Locate the cell with the specified text and output its [x, y] center coordinate. 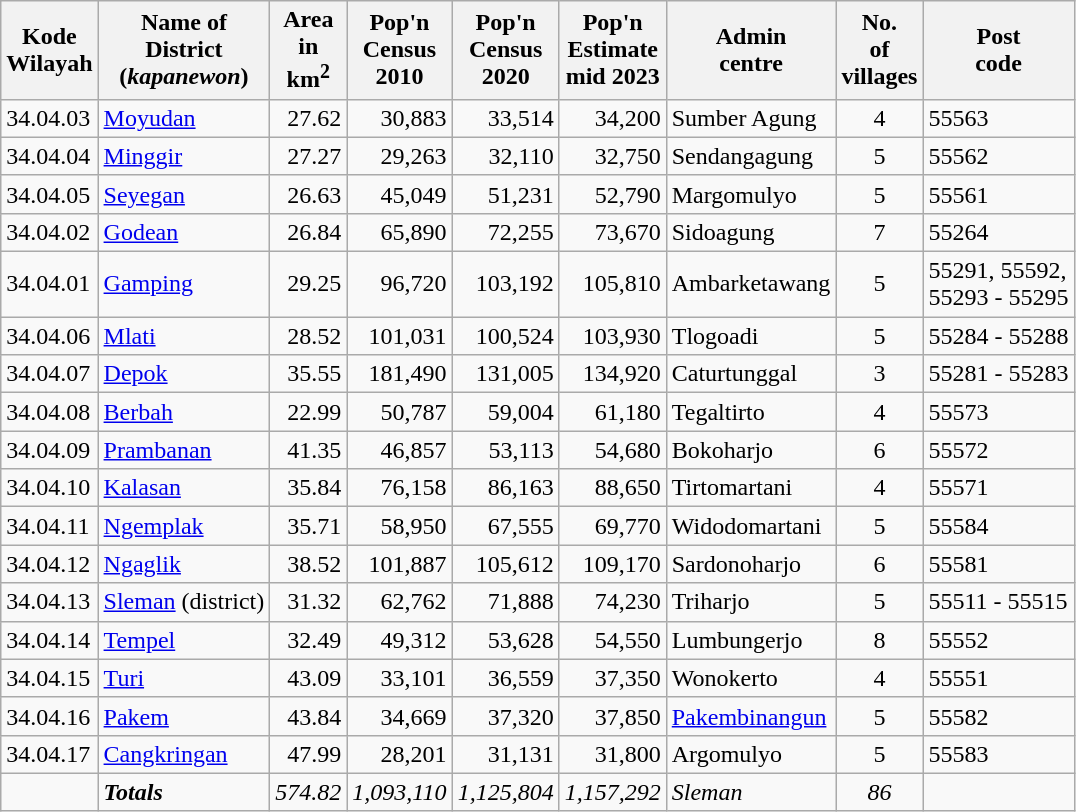
8 [880, 640]
35.84 [308, 488]
35.71 [308, 526]
34.04.10 [50, 488]
Moyudan [184, 118]
Lumbungerjo [751, 640]
29.25 [308, 284]
34.04.07 [50, 374]
43.84 [308, 716]
Bokoharjo [751, 450]
88,650 [612, 488]
27.27 [308, 156]
574.82 [308, 792]
34.04.03 [50, 118]
Area inkm2 [308, 50]
34.04.13 [50, 602]
34.04.17 [50, 754]
31,800 [612, 754]
103,930 [612, 336]
58,950 [400, 526]
55511 - 55515 [998, 602]
31,131 [506, 754]
Tempel [184, 640]
34.04.08 [50, 412]
37,350 [612, 678]
Postcode [998, 50]
55572 [998, 450]
Godean [184, 232]
51,231 [506, 194]
Mlati [184, 336]
Margomulyo [751, 194]
55264 [998, 232]
41.35 [308, 450]
3 [880, 374]
47.99 [308, 754]
105,810 [612, 284]
34,669 [400, 716]
45,049 [400, 194]
54,550 [612, 640]
33,514 [506, 118]
Name ofDistrict(kapanewon) [184, 50]
Sleman [751, 792]
105,612 [506, 564]
Sumber Agung [751, 118]
26.84 [308, 232]
Depok [184, 374]
Sleman (district) [184, 602]
Turi [184, 678]
36,559 [506, 678]
Prambanan [184, 450]
181,490 [400, 374]
46,857 [400, 450]
53,628 [506, 640]
Caturtunggal [751, 374]
50,787 [400, 412]
34.04.05 [50, 194]
101,887 [400, 564]
Minggir [184, 156]
34.04.15 [50, 678]
28.52 [308, 336]
74,230 [612, 602]
33,101 [400, 678]
Ambarketawang [751, 284]
Tegaltirto [751, 412]
54,680 [612, 450]
Kode Wilayah [50, 50]
55291, 55592,55293 - 55295 [998, 284]
Seyegan [184, 194]
34.04.09 [50, 450]
Ngemplak [184, 526]
1,125,804 [506, 792]
32,110 [506, 156]
37,320 [506, 716]
31.32 [308, 602]
7 [880, 232]
55552 [998, 640]
86,163 [506, 488]
55581 [998, 564]
Kalasan [184, 488]
Sidoagung [751, 232]
65,890 [400, 232]
55582 [998, 716]
55284 - 55288 [998, 336]
72,255 [506, 232]
73,670 [612, 232]
34.04.11 [50, 526]
Triharjo [751, 602]
Berbah [184, 412]
86 [880, 792]
100,524 [506, 336]
1,093,110 [400, 792]
109,170 [612, 564]
Pakem [184, 716]
34.04.02 [50, 232]
59,004 [506, 412]
71,888 [506, 602]
Pop'nCensus2020 [506, 50]
101,031 [400, 336]
67,555 [506, 526]
52,790 [612, 194]
35.55 [308, 374]
34.04.12 [50, 564]
55562 [998, 156]
38.52 [308, 564]
Ngaglik [184, 564]
43.09 [308, 678]
Sardonoharjo [751, 564]
55563 [998, 118]
76,158 [400, 488]
34,200 [612, 118]
55584 [998, 526]
Admincentre [751, 50]
55573 [998, 412]
37,850 [612, 716]
55583 [998, 754]
134,920 [612, 374]
22.99 [308, 412]
55561 [998, 194]
34.04.06 [50, 336]
Totals [184, 792]
34.04.14 [50, 640]
30,883 [400, 118]
34.04.16 [50, 716]
27.62 [308, 118]
61,180 [612, 412]
103,192 [506, 284]
29,263 [400, 156]
Argomulyo [751, 754]
55551 [998, 678]
32,750 [612, 156]
49,312 [400, 640]
Cangkringan [184, 754]
Gamping [184, 284]
32.49 [308, 640]
55281 - 55283 [998, 374]
No.ofvillages [880, 50]
Pakembinangun [751, 716]
Tirtomartani [751, 488]
Tlogoadi [751, 336]
Pop'nEstimatemid 2023 [612, 50]
62,762 [400, 602]
55571 [998, 488]
96,720 [400, 284]
26.63 [308, 194]
28,201 [400, 754]
Pop'nCensus2010 [400, 50]
131,005 [506, 374]
34.04.01 [50, 284]
53,113 [506, 450]
Wonokerto [751, 678]
Sendangagung [751, 156]
1,157,292 [612, 792]
Widodomartani [751, 526]
34.04.04 [50, 156]
69,770 [612, 526]
